Scan for the cell matching the given text and deliver its (x, y) coordinate at center. 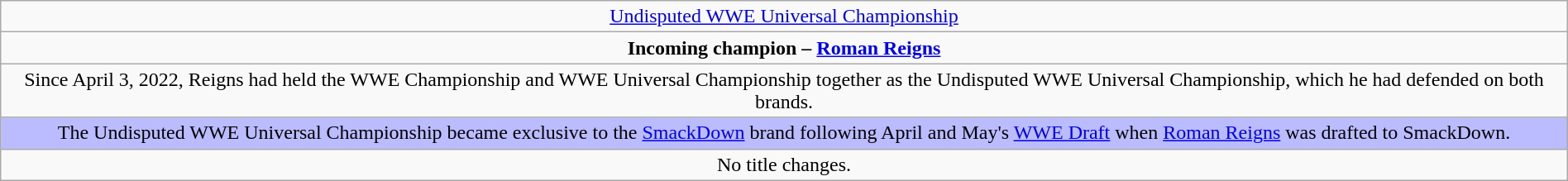
Undisputed WWE Universal Championship (784, 17)
Incoming champion – Roman Reigns (784, 48)
No title changes. (784, 164)
